Return [x, y] of the center of cell containing provided text 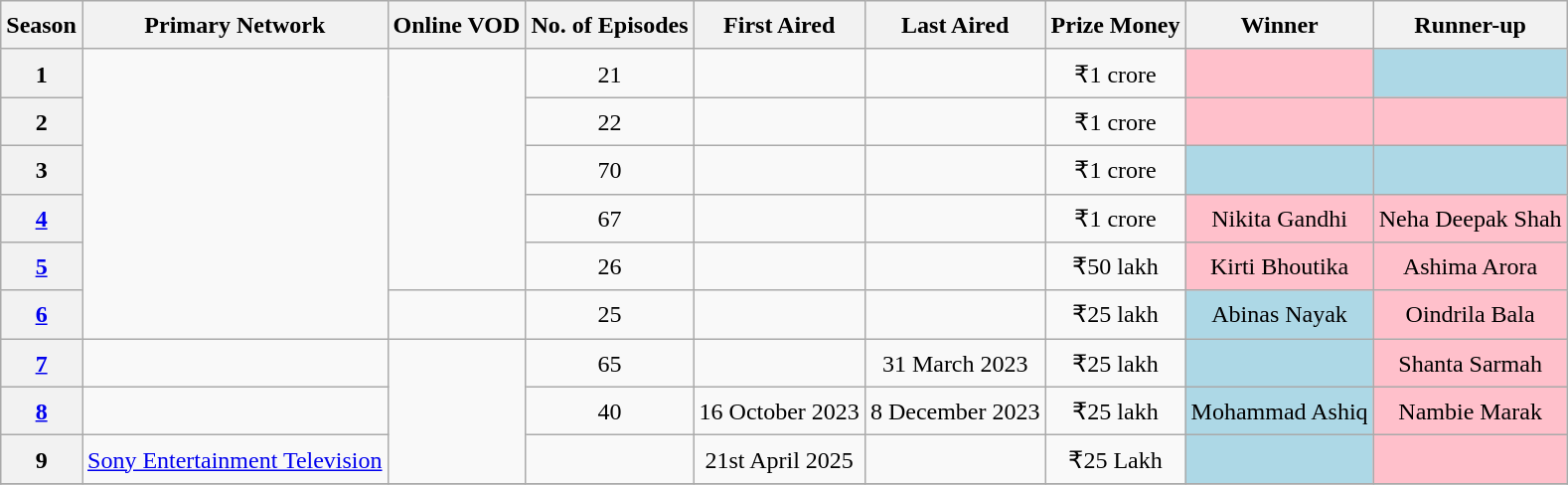
70 [610, 169]
5 [42, 266]
₹50 lakh [1115, 266]
Prize Money [1115, 26]
9 [42, 459]
16 October 2023 [779, 411]
Season [42, 26]
Kirti Bhoutika [1280, 266]
7 [42, 364]
1 [42, 74]
Ashima Arora [1471, 266]
65 [610, 364]
3 [42, 169]
21st April 2025 [779, 459]
Runner-up [1471, 26]
Sony Entertainment Television [235, 459]
6 [42, 314]
No. of Episodes [610, 26]
40 [610, 411]
Mohammad Ashiq [1280, 411]
Abinas Nayak [1280, 314]
67 [610, 219]
Winner [1280, 26]
26 [610, 266]
Last Aired [955, 26]
4 [42, 219]
Online VOD [457, 26]
Nikita Gandhi [1280, 219]
2 [42, 121]
Shanta Sarmah [1471, 364]
Neha Deepak Shah [1471, 219]
Primary Network [235, 26]
8 December 2023 [955, 411]
22 [610, 121]
₹25 Lakh [1115, 459]
21 [610, 74]
Oindrila Bala [1471, 314]
First Aired [779, 26]
Nambie Marak [1471, 411]
8 [42, 411]
31 March 2023 [955, 364]
25 [610, 314]
